For the text-containing cell, return its midpoint in (X, Y) coordinate format. 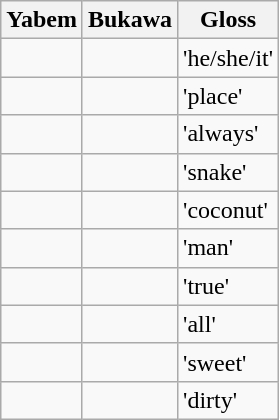
'he/she/it' (228, 58)
'man' (228, 248)
'place' (228, 96)
Bukawa (130, 20)
'always' (228, 134)
'dirty' (228, 400)
'snake' (228, 172)
Yabem (42, 20)
'coconut' (228, 210)
'true' (228, 286)
'all' (228, 324)
Gloss (228, 20)
'sweet' (228, 362)
